Scan for the cell matching the given text and deliver its [x, y] coordinate at center. 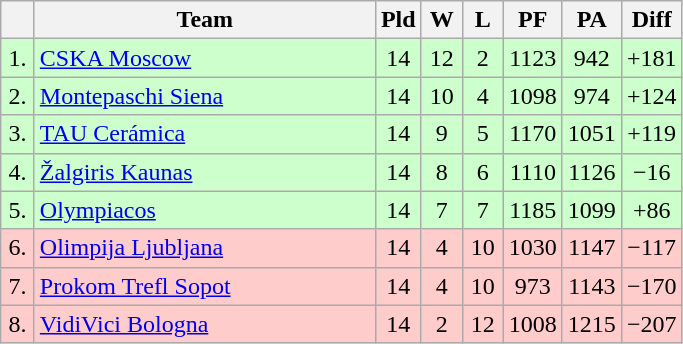
−16 [652, 172]
1030 [532, 248]
Pld [398, 20]
TAU Cerámica [204, 134]
1008 [532, 324]
PF [532, 20]
1123 [532, 58]
Olimpija Ljubljana [204, 248]
1147 [592, 248]
+181 [652, 58]
1110 [532, 172]
+119 [652, 134]
VidiVici Bologna [204, 324]
1126 [592, 172]
Montepaschi Siena [204, 96]
973 [532, 286]
L [482, 20]
1185 [532, 210]
1143 [592, 286]
9 [442, 134]
5. [18, 210]
4. [18, 172]
7. [18, 286]
1215 [592, 324]
974 [592, 96]
6 [482, 172]
3. [18, 134]
+86 [652, 210]
Team [204, 20]
6. [18, 248]
1170 [532, 134]
942 [592, 58]
8. [18, 324]
Žalgiris Kaunas [204, 172]
1051 [592, 134]
8 [442, 172]
1099 [592, 210]
1. [18, 58]
PA [592, 20]
Diff [652, 20]
Prokom Trefl Sopot [204, 286]
W [442, 20]
−207 [652, 324]
+124 [652, 96]
2. [18, 96]
5 [482, 134]
−117 [652, 248]
−170 [652, 286]
Olympiacos [204, 210]
CSKA Moscow [204, 58]
1098 [532, 96]
